Provide the (x, y) coordinate of the cell's center where the given text is located.  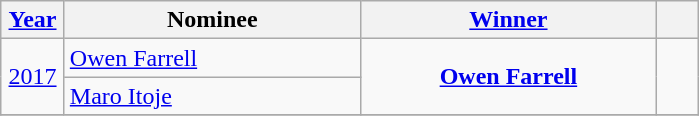
2017 (33, 77)
Year (33, 20)
Nominee (212, 20)
Winner (508, 20)
Maro Itoje (212, 96)
